From the cell containing the given text, extract its center point as [x, y] coordinate. 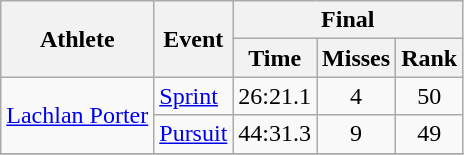
49 [430, 134]
26:21.1 [275, 96]
Lachlan Porter [78, 115]
Event [194, 39]
Rank [430, 58]
Final [348, 20]
Athlete [78, 39]
Sprint [194, 96]
Time [275, 58]
44:31.3 [275, 134]
Misses [356, 58]
Pursuit [194, 134]
4 [356, 96]
9 [356, 134]
50 [430, 96]
